Scan for the cell matching the given text and deliver its (X, Y) coordinate at center. 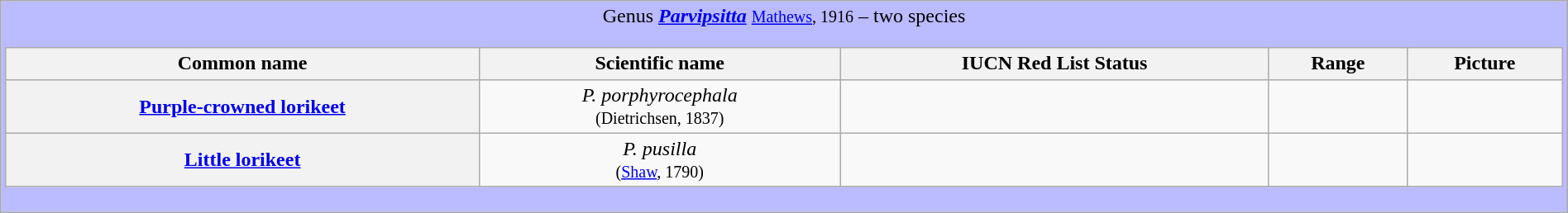
P. pusilla (Shaw, 1790) (660, 160)
IUCN Red List Status (1054, 64)
Picture (1485, 64)
Purple-crowned lorikeet (242, 106)
Scientific name (660, 64)
P. porphyrocephala (Dietrichsen, 1837) (660, 106)
Little lorikeet (242, 160)
Common name (242, 64)
Range (1338, 64)
